Return the [X, Y] coordinate for the center point of the cell that contains the specified text.  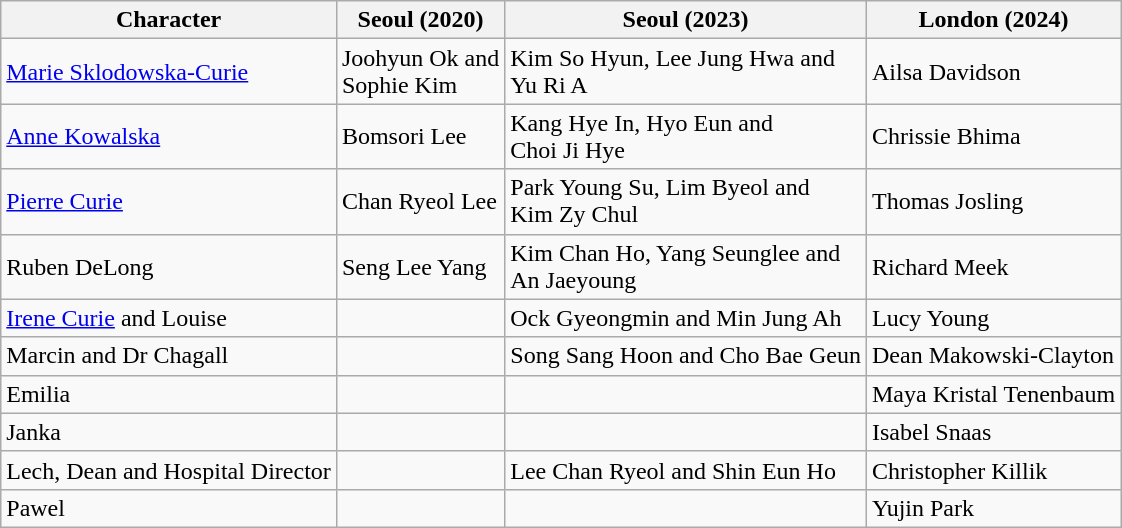
Chrissie Bhima [993, 136]
Seoul (2020) [420, 20]
Kim Chan Ho, Yang Seunglee andAn Jaeyoung [686, 266]
Pierre Curie [169, 202]
Ock Gyeongmin and Min Jung Ah [686, 318]
Richard Meek [993, 266]
London (2024) [993, 20]
Pawel [169, 508]
Seoul (2023) [686, 20]
Christopher Killik [993, 470]
Character [169, 20]
Lech, Dean and Hospital Director [169, 470]
Song Sang Hoon and Cho Bae Geun [686, 356]
Ailsa Davidson [993, 72]
Lee Chan Ryeol and Shin Eun Ho [686, 470]
Thomas Josling [993, 202]
Emilia [169, 394]
Janka [169, 432]
Kim So Hyun, Lee Jung Hwa andYu Ri A [686, 72]
Yujin Park [993, 508]
Ruben DeLong [169, 266]
Anne Kowalska [169, 136]
Dean Makowski-Clayton [993, 356]
Irene Curie and Louise [169, 318]
Seng Lee Yang [420, 266]
Bomsori Lee [420, 136]
Marcin and Dr Chagall [169, 356]
Lucy Young [993, 318]
Marie Sklodowska-Curie [169, 72]
Maya Kristal Tenenbaum [993, 394]
Chan Ryeol Lee [420, 202]
Kang Hye In, Hyo Eun andChoi Ji Hye [686, 136]
Park Young Su, Lim Byeol andKim Zy Chul [686, 202]
Isabel Snaas [993, 432]
Joohyun Ok andSophie Kim [420, 72]
